For the text-containing cell, return its midpoint in [x, y] coordinate format. 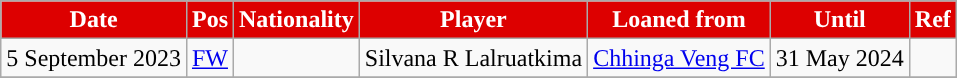
Until [840, 20]
FW [210, 58]
Player [473, 20]
Pos [210, 20]
Loaned from [680, 20]
Date [94, 20]
Chhinga Veng FC [680, 58]
Silvana R Lalruatkima [473, 58]
5 September 2023 [94, 58]
Nationality [297, 20]
31 May 2024 [840, 58]
Ref [932, 20]
